Locate the cell with the specified text and output its [x, y] center coordinate. 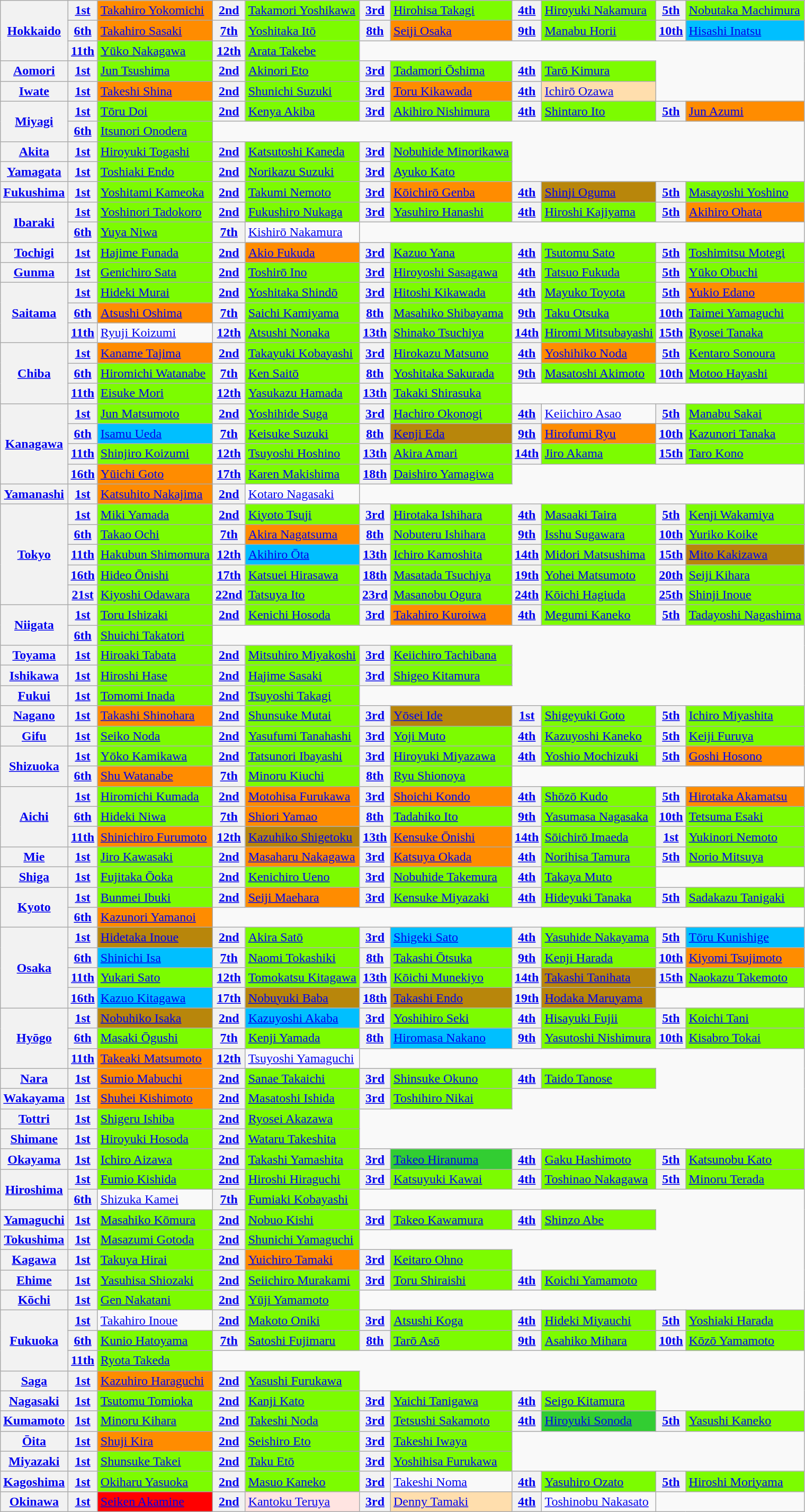
Hirotaka Ishihara [451, 514]
Takashi Tanihata [599, 978]
Shigeyuki Goto [599, 716]
Takahiro Sasaki [155, 31]
Tetsuma Esaki [745, 816]
Kenya Akiba [302, 111]
Akita [34, 151]
Hiroshi Kajiyama [599, 212]
Masazumi Gotoda [155, 1240]
Hirotaka Akamatsu [745, 796]
Yasuhide Nakayama [599, 938]
Takamori Yoshikawa [302, 11]
Masahiko Kōmura [155, 1219]
Kenichiro Ueno [302, 877]
Nagano [34, 716]
Kazuo Kitagawa [155, 998]
Tatsuo Fukuda [599, 273]
Yasuhiro Ozato [599, 1481]
Yamagata [34, 172]
Atsushi Oshima [155, 313]
Seiko Noda [155, 736]
Shunichi Yamaguchi [302, 1240]
Seiji Kihara [745, 574]
Mie [34, 857]
Keiichiro Tachibana [451, 655]
Midori Matsushima [599, 554]
Iwate [34, 91]
Hirokazu Matsuno [451, 353]
Yoshitaka Sakurada [451, 373]
Katsunobu Kato [745, 1159]
Yasuhisa Shiozaki [155, 1280]
Hiroyoshi Sasagawa [451, 273]
Tottri [34, 1119]
Tochigi [34, 253]
Keitaro Ohno [451, 1260]
Shintaro Ito [599, 111]
Hitoshi Kikawada [451, 293]
Sōichirō Imaeda [599, 836]
Yoshio Mochizuki [599, 756]
Hideki Miyauchi [599, 1320]
Genichiro Sata [155, 273]
Katsuya Okada [451, 857]
Shuhei Kishimoto [155, 1099]
Yōsei Ide [451, 716]
Daishiro Yamagiwa [451, 474]
Kenji Eda [451, 434]
Yuriko Koike [745, 534]
Tsutomu Sato [599, 253]
24th [527, 595]
Tadahiko Ito [451, 816]
Hyōgo [34, 1038]
Shunsuke Takei [155, 1461]
Kōzō Yamamoto [745, 1340]
Yukio Edano [745, 293]
Kenji Yamada [302, 1038]
Kōichi Munekiyo [451, 978]
Hirohisa Takagi [451, 11]
Nobuo Kishi [302, 1219]
Akihiro Ōta [302, 554]
Yoshinori Tadokoro [155, 212]
Fujitaka Ōoka [155, 877]
Katsuhito Nakajima [155, 494]
Tsuyoshi Hoshino [302, 454]
Motohisa Furukawa [302, 796]
Shuji Kira [155, 1441]
Shiga [34, 877]
Kōichi Hagiuda [599, 595]
Toru Kikawada [451, 91]
Kentaro Sonoura [745, 353]
Masuo Kaneko [302, 1481]
Shimane [34, 1139]
Shigeo Kitamura [451, 676]
Akira Amari [451, 454]
Koichi Tani [745, 1018]
Shinako Tsuchiya [451, 333]
Atsushi Koga [451, 1320]
Kazuo Yana [451, 253]
Nobuyuki Baba [302, 998]
Akira Nagatsuma [302, 534]
Nobutaka Machimura [745, 11]
Kazuhiro Haraguchi [155, 1381]
Hiroshi Moriyama [745, 1481]
Norihisa Tamura [599, 857]
Hirofumi Ryu [599, 434]
Kōchi [34, 1300]
Yoshitaka Itō [302, 31]
22nd [229, 595]
Tatsuya Ito [302, 595]
Hideo Ōnishi [155, 574]
Tomokatsu Kitagawa [302, 978]
Kiyomi Tsujimoto [745, 958]
Hachiro Okonogi [451, 413]
Nagasaki [34, 1401]
25th [671, 595]
Gunma [34, 273]
Miki Yamada [155, 514]
Isamu Ueda [155, 434]
Minoru Kiuchi [302, 776]
Motoo Hayashi [745, 373]
Kotaro Nagasaki [302, 494]
Yamanashi [34, 494]
Tarō Kimura [599, 71]
Miyazaki [34, 1461]
Hisashi Inatsu [745, 31]
Bunmei Ibuki [155, 897]
Shinjiro Koizumi [155, 454]
Saichi Kamiyama [302, 313]
Ichiro Miyashita [745, 716]
Gaku Hashimoto [599, 1159]
Jun Azumi [745, 111]
Norikazu Suzuki [302, 172]
Tsutomu Tomioka [155, 1401]
Tōru Kunishige [745, 938]
Seiji Osaka [451, 31]
Yūichi Goto [155, 474]
Fukuoka [34, 1340]
Sumio Mabuchi [155, 1078]
Takashi Shinohara [155, 716]
Shizuoka [34, 766]
Yōko Kamikawa [155, 756]
Shinji Inoue [745, 595]
Okinawa [34, 1501]
Toyama [34, 655]
Fukushiro Nukaga [302, 212]
Shiori Yamao [302, 816]
Kishirō Nakamura [302, 232]
Hiromasa Nakano [451, 1038]
Masanobu Ogura [451, 595]
Yuya Niwa [155, 232]
Hidetaka Inoue [155, 938]
Ryota Takeda [155, 1361]
Yasufumi Tanahashi [302, 736]
Hiroyuki Miyazawa [451, 756]
Kisabro Tokai [745, 1038]
Yasushi Kaneko [745, 1421]
Yoji Muto [451, 736]
Kantoku Teruya [302, 1501]
Hajime Sasaki [302, 676]
Koichi Yamamoto [599, 1280]
Osaka [34, 968]
Yamaguchi [34, 1219]
Seiken Akamine [155, 1501]
Shigeru Ishiba [155, 1119]
Taro Kono [745, 454]
Masayoshi Yoshino [745, 192]
Masaharu Nakagawa [302, 857]
Goshi Hosono [745, 756]
Takashi Ōtsuka [451, 958]
Shizuka Kamei [155, 1199]
Ryosei Tanaka [745, 333]
Kagawa [34, 1260]
Shinzo Abe [599, 1219]
Ryu Shionoya [451, 776]
Kanagawa [34, 444]
Naomi Tokashiki [302, 958]
Akinori Eto [302, 71]
Yasutoshi Nishimura [599, 1038]
Taimei Yamaguchi [745, 313]
Yoshitaka Shindō [302, 293]
Mitsuhiro Miyakoshi [302, 655]
Katsutoshi Kaneda [302, 151]
Shuichi Takatori [155, 635]
Denny Tamaki [451, 1501]
Takeo Kawamura [451, 1219]
Yoshihisa Furukawa [451, 1461]
Kazuyoshi Akaba [302, 1018]
Hideki Niwa [155, 816]
Shinji Oguma [599, 192]
Takumi Nemoto [302, 192]
Tadayoshi Nagashima [745, 615]
Hisayuki Fujii [599, 1018]
Hiromichi Watanabe [155, 373]
Yaichi Tanigawa [451, 1401]
Wataru Takeshita [302, 1139]
Mito Kakizawa [745, 554]
Hiroshima [34, 1189]
Toshihiro Nikai [451, 1099]
Kazuyoshi Kaneko [599, 736]
Yohei Matsumoto [599, 574]
Ichirō Ozawa [599, 91]
Taku Etō [302, 1461]
Fukui [34, 696]
Kiyoto Tsuji [302, 514]
Kyoto [34, 907]
Yūko Obuchi [745, 273]
Kagoshima [34, 1481]
Takahiro Inoue [155, 1320]
Masatoshi Akimoto [599, 373]
Aomori [34, 71]
Seiichiro Murakami [302, 1280]
Hiroyuki Sonoda [599, 1421]
Kiyoshi Odawara [155, 595]
Chiba [34, 373]
Toshimitsu Motegi [745, 253]
Shunichi Suzuki [302, 91]
Hiroyuki Nakamura [599, 11]
Hakubun Shimomura [155, 554]
Yoshihiro Seki [451, 1018]
Masaaki Taira [599, 514]
Yuichiro Tamaki [302, 1260]
Yukari Sato [155, 978]
Fukushima [34, 192]
Saitama [34, 313]
Toru Ishizaki [155, 615]
Taku Otsuka [599, 313]
Kōichirō Genba [451, 192]
Tarō Asō [451, 1340]
Ibaraki [34, 222]
Kanji Kato [302, 1401]
Takashi Yamashita [302, 1159]
Yoshitami Kameoka [155, 192]
Taido Tanose [599, 1078]
Yasumasa Nagasaka [599, 816]
Wakayama [34, 1099]
Hiroyuki Togashi [155, 151]
Satoshi Fujimaru [302, 1340]
Ishikawa [34, 676]
Atsushi Nonaka [302, 333]
Ichiro Aizawa [155, 1159]
Shinsuke Okuno [451, 1078]
Yoshiaki Harada [745, 1320]
Kazunori Tanaka [745, 434]
Toshinao Nakagawa [599, 1179]
Minoru Terada [745, 1179]
Masatoshi Ishida [302, 1099]
Toshinobu Nakasato [599, 1501]
Hajime Funada [155, 253]
Shinichiro Furumoto [155, 836]
Tōru Doi [155, 111]
Hiroshi Hase [155, 676]
21st [83, 595]
Fumiaki Kobayashi [302, 1199]
Takahiro Kuroiwa [451, 615]
Sanae Takaichi [302, 1078]
Hiromichi Kumada [155, 796]
Nobuhide Takemura [451, 877]
Jiro Akama [599, 454]
Asahiko Mihara [599, 1340]
Mayuko Toyota [599, 293]
Kenji Harada [599, 958]
Akihiro Ohata [745, 212]
Masaki Ōgushi [155, 1038]
Kensuke Miyazaki [451, 897]
Toshiaki Endo [155, 172]
Kumamoto [34, 1421]
Takeo Hiranuma [451, 1159]
Masahiko Shibayama [451, 313]
Tatsunori Ibayashi [302, 756]
Naokazu Takemoto [745, 978]
Seishiro Eto [302, 1441]
Hideki Murai [155, 293]
Ryosei Akazawa [302, 1119]
Jiro Kawasaki [155, 857]
Makoto Oniki [302, 1320]
Shinichi Isa [155, 958]
Kenichi Hosoda [302, 615]
Gifu [34, 736]
Takeshi Shina [155, 91]
Ichiro Kamoshita [451, 554]
Kazuhiko Shigetoku [302, 836]
Kaname Tajima [155, 353]
Ōita [34, 1441]
Yasukazu Hamada [302, 393]
Hiromi Mitsubayashi [599, 333]
Shōzō Kudo [599, 796]
Jun Matsumoto [155, 413]
Katsuei Hirasawa [302, 574]
Hokkaido [34, 31]
Minoru Kihara [155, 1421]
Takeshi Noma [451, 1481]
Yasuhiro Hanashi [451, 212]
Takahiro Yokomichi [155, 11]
Ryuji Koizumi [155, 333]
Yoshihiko Noda [599, 353]
Akira Satō [302, 938]
Okiharu Yasuoka [155, 1481]
Takaya Muto [599, 877]
Tadamori Ōshima [451, 71]
Itsunori Onodera [155, 131]
Tomomi Inada [155, 696]
Tokushima [34, 1240]
23rd [375, 595]
Keisuke Suzuki [302, 434]
Masatada Tsuchiya [451, 574]
Shigeki Sato [451, 938]
Ehime [34, 1280]
Tetsushi Sakamoto [451, 1421]
Manabu Horii [599, 31]
Toru Shiraishi [451, 1280]
20th [671, 574]
Ken Saitō [302, 373]
Takuya Hirai [155, 1260]
Sadakazu Tanigaki [745, 897]
Takashi Endo [451, 998]
Saga [34, 1381]
Aichi [34, 816]
Shoichi Kondo [451, 796]
Yukinori Nemoto [745, 836]
Eisuke Mori [155, 393]
Niigata [34, 625]
Norio Mitsuya [745, 857]
Takeshi Iwaya [451, 1441]
Nara [34, 1078]
Seigo Kitamura [599, 1401]
Hiroshi Hiraguchi [302, 1179]
Takao Ochi [155, 534]
Keiji Furuya [745, 736]
Tsuyoshi Yamaguchi [302, 1058]
Megumi Kaneko [599, 615]
Yasushi Furukawa [302, 1381]
Kensuke Ōnishi [451, 836]
Tsuyoshi Takagi [302, 696]
Hideyuki Tanaka [599, 897]
Hodaka Maruyama [599, 998]
Takayuki Kobayashi [302, 353]
Tokyo [34, 554]
Miyagi [34, 121]
Shu Watanabe [155, 776]
Kazunori Yamanoi [155, 917]
Yoshihide Suga [302, 413]
Akihiro Nishimura [451, 111]
Nobuteru Ishihara [451, 534]
Seiji Maehara [302, 897]
Shunsuke Mutai [302, 716]
Nobuhiko Isaka [155, 1018]
Isshu Sugawara [599, 534]
Keiichiro Asao [599, 413]
Takeshi Noda [302, 1421]
Ayuko Kato [451, 172]
Yūko Nakagawa [155, 51]
Takeaki Matsumoto [155, 1058]
Kunio Hatoyama [155, 1340]
Katsuyuki Kawai [451, 1179]
Arata Takebe [302, 51]
Fumio Kishida [155, 1179]
Hiroaki Tabata [155, 655]
Nobuhide Minorikawa [451, 151]
Kenji Wakamiya [745, 514]
Manabu Sakai [745, 413]
Toshirō Ino [302, 273]
Okayama [34, 1159]
Akio Fukuda [302, 253]
Gen Nakatani [155, 1300]
Hiroyuki Hosoda [155, 1139]
Karen Makishima [302, 474]
Yūji Yamamoto [302, 1300]
Takaki Shirasuka [451, 393]
Jun Tsushima [155, 71]
